Detect which cell encompasses the target text, then output its (X, Y) center coordinate. 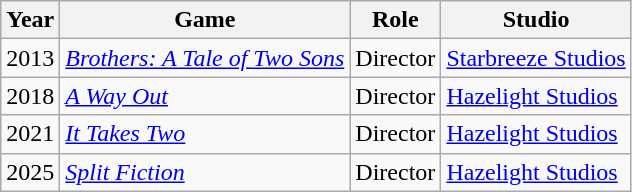
Split Fiction (205, 172)
Year (30, 20)
2013 (30, 58)
Game (205, 20)
Brothers: A Tale of Two Sons (205, 58)
Starbreeze Studios (536, 58)
Studio (536, 20)
It Takes Two (205, 134)
2018 (30, 96)
2025 (30, 172)
Role (396, 20)
A Way Out (205, 96)
2021 (30, 134)
